Determine the [X, Y] coordinate at the center of the cell enclosing the given text.  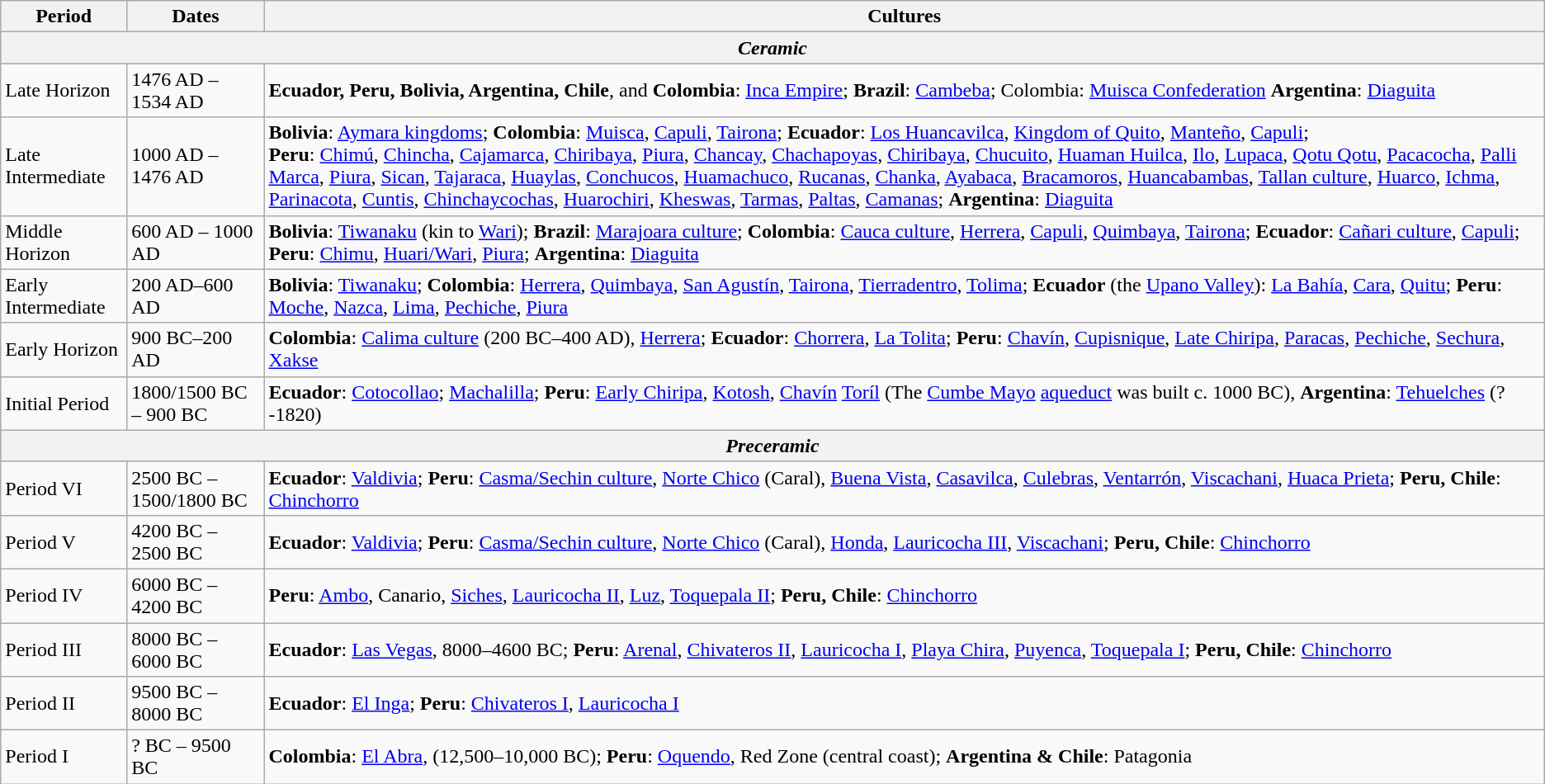
Period VI [64, 489]
900 BC–200 AD [196, 350]
8000 BC – 6000 BC [196, 649]
600 AD – 1000 AD [196, 243]
Peru: Ambo, Canario, Siches, Lauricocha II, Luz, Toquepala II; Peru, Chile: Chinchorro [905, 596]
Early Horizon [64, 350]
Late Horizon [64, 91]
Period I [64, 758]
Dates [196, 17]
Ecuador, Peru, Bolivia, Argentina, Chile, and Colombia: Inca Empire; Brazil: Cambeba; Colombia: Muisca Confederation Argentina: Diaguita [905, 91]
Period II [64, 703]
? BC – 9500 BC [196, 758]
Ecuador: El Inga; Peru: Chivateros I, Lauricocha I [905, 703]
Middle Horizon [64, 243]
Period III [64, 649]
1000 AD – 1476 AD [196, 167]
Period V [64, 541]
200 AD–600 AD [196, 295]
Ecuador: Las Vegas, 8000–4600 BC; Peru: Arenal, Chivateros II, Lauricocha I, Playa Chira, Puyenca, Toquepala I; Peru, Chile: Chinchorro [905, 649]
1476 AD – 1534 AD [196, 91]
Late Intermediate [64, 167]
Period IV [64, 596]
6000 BC – 4200 BC [196, 596]
4200 BC – 2500 BC [196, 541]
Initial Period [64, 403]
Cultures [905, 17]
Preceramic [772, 446]
Period [64, 17]
Colombia: El Abra, (12,500–10,000 BC); Peru: Oquendo, Red Zone (central coast); Argentina & Chile: Patagonia [905, 758]
9500 BC – 8000 BC [196, 703]
Ecuador: Valdivia; Peru: Casma/Sechin culture, Norte Chico (Caral), Honda, Lauricocha III, Viscachani; Peru, Chile: Chinchorro [905, 541]
Early Intermediate [64, 295]
Ceramic [772, 48]
1800/1500 BC – 900 BC [196, 403]
2500 BC – 1500/1800 BC [196, 489]
